Identify which cell holds the provided text, then report its (x, y) central coordinate. 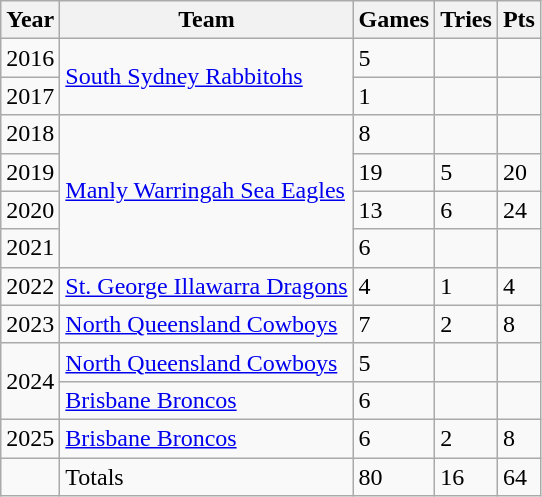
St. George Illawarra Dragons (206, 286)
South Sydney Rabbitohs (206, 77)
2021 (30, 248)
24 (518, 210)
2018 (30, 134)
Tries (466, 20)
2025 (30, 438)
13 (394, 210)
80 (394, 477)
64 (518, 477)
2024 (30, 381)
Manly Warringah Sea Eagles (206, 191)
2023 (30, 324)
19 (394, 172)
2016 (30, 58)
Games (394, 20)
Year (30, 20)
20 (518, 172)
2020 (30, 210)
Totals (206, 477)
2019 (30, 172)
Team (206, 20)
16 (466, 477)
2022 (30, 286)
7 (394, 324)
2017 (30, 96)
Pts (518, 20)
